Search for the cell housing the specified text and yield its [x, y] center coordinate. 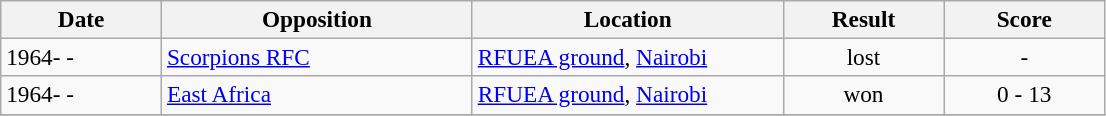
Location [628, 19]
Score [1024, 19]
Scorpions RFC [318, 57]
Opposition [318, 19]
0 - 13 [1024, 95]
won [864, 95]
Result [864, 19]
- [1024, 57]
East Africa [318, 95]
lost [864, 57]
Date [82, 19]
